Provide the [X, Y] coordinate of the cell's center where the given text is located.  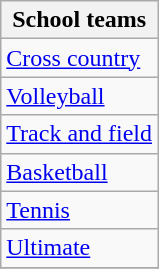
Tennis [80, 210]
Cross country [80, 58]
Ultimate [80, 248]
School teams [80, 20]
Volleyball [80, 96]
Track and field [80, 134]
Basketball [80, 172]
